From the cell containing the given text, extract its center point as (X, Y) coordinate. 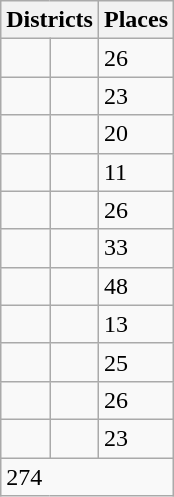
33 (136, 248)
13 (136, 324)
48 (136, 286)
11 (136, 172)
Districts (50, 20)
20 (136, 134)
Places (136, 20)
25 (136, 362)
274 (88, 477)
